Output the [X, Y] coordinate of the center of the cell containing the given text.  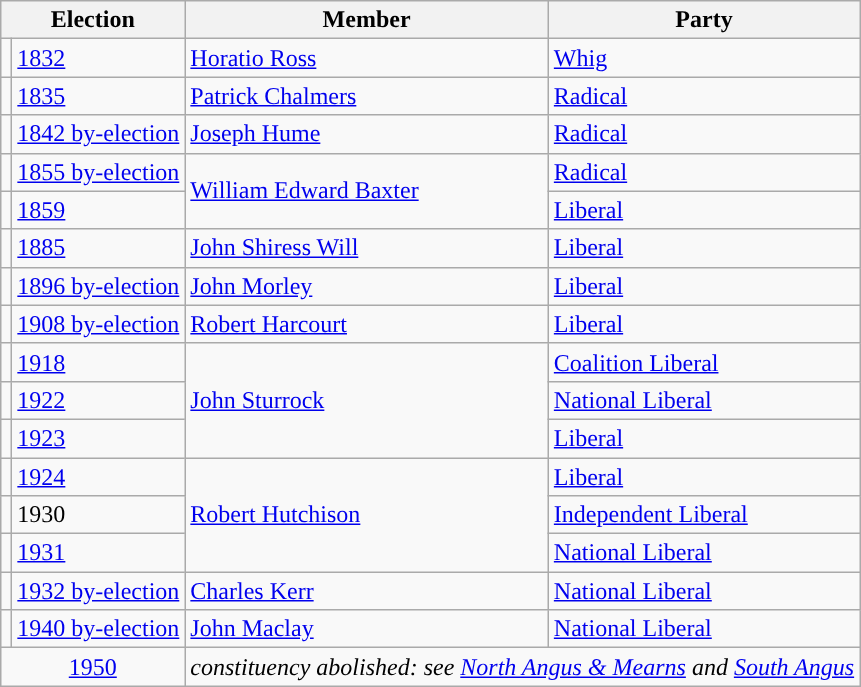
Charles Kerr [366, 591]
John Shiress Will [366, 248]
Patrick Chalmers [366, 96]
John Maclay [366, 629]
1918 [98, 362]
1931 [98, 553]
1950 [93, 667]
1908 by-election [98, 324]
1930 [98, 515]
1922 [98, 400]
1859 [98, 210]
1923 [98, 438]
constituency abolished: see North Angus & Mearns and South Angus [522, 667]
Joseph Hume [366, 134]
Election [93, 20]
1835 [98, 96]
Independent Liberal [704, 515]
1932 by-election [98, 591]
1842 by-election [98, 134]
Party [704, 20]
John Morley [366, 286]
1832 [98, 58]
1855 by-election [98, 172]
Coalition Liberal [704, 362]
1940 by-election [98, 629]
1924 [98, 477]
Member [366, 20]
1885 [98, 248]
Robert Harcourt [366, 324]
Horatio Ross [366, 58]
1896 by-election [98, 286]
John Sturrock [366, 400]
Robert Hutchison [366, 515]
William Edward Baxter [366, 191]
Whig [704, 58]
